Identify which cell holds the provided text, then report its [X, Y] central coordinate. 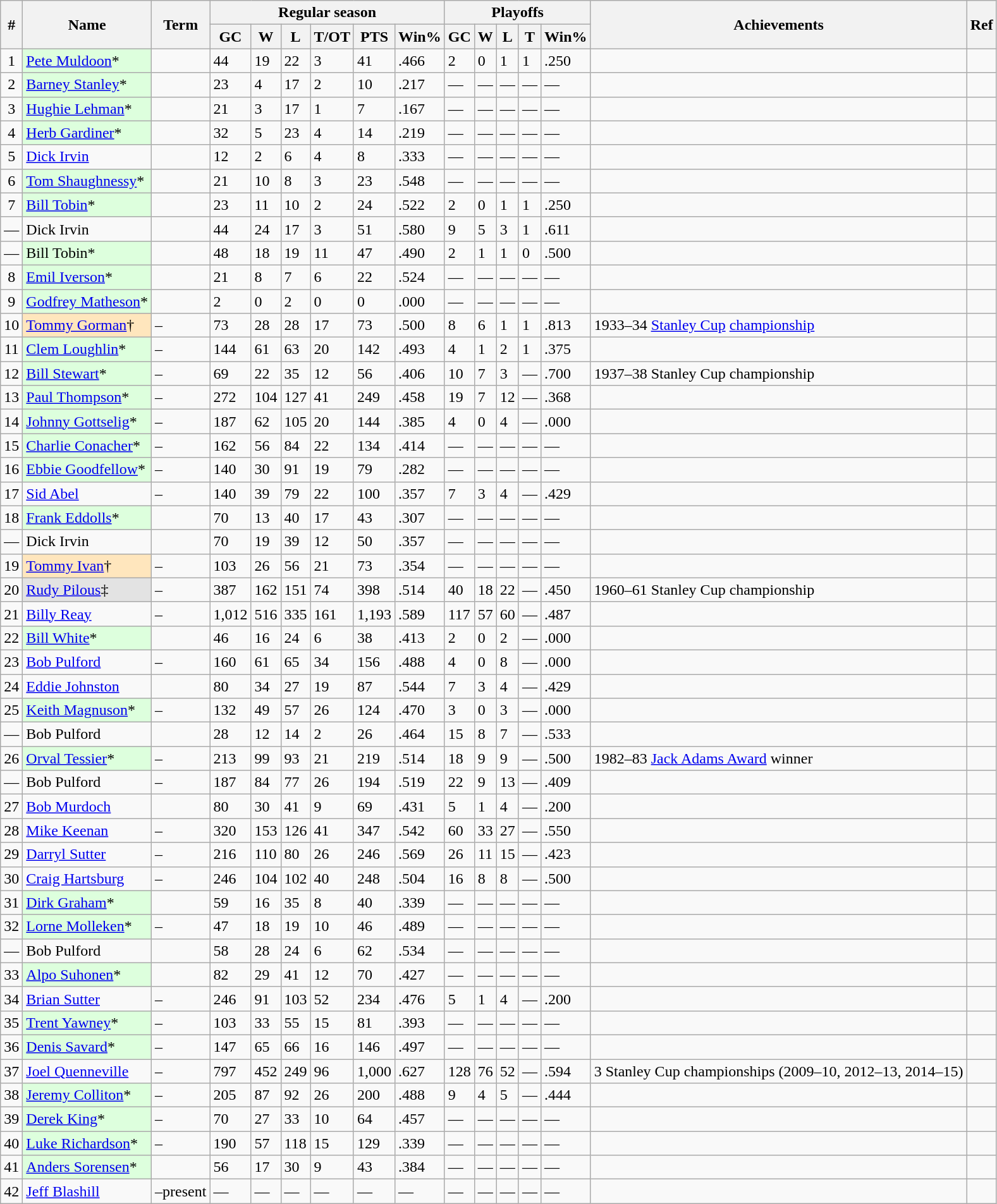
82 [230, 975]
1960–61 Stanley Cup championship [779, 590]
205 [230, 1095]
190 [230, 1143]
.519 [420, 782]
100 [374, 494]
.217 [420, 85]
Bob Murdoch [87, 806]
160 [230, 662]
T [530, 37]
96 [332, 1071]
50 [374, 542]
.524 [420, 277]
1933–34 Stanley Cup championship [779, 325]
248 [374, 879]
Herb Gardiner* [87, 133]
Playoffs [517, 13]
Mike Keenan [87, 830]
Joel Quenneville [87, 1071]
.700 [565, 374]
PTS [374, 37]
74 [332, 590]
151 [296, 590]
1,193 [374, 614]
.466 [420, 61]
398 [374, 590]
.423 [565, 854]
55 [296, 1023]
194 [374, 782]
146 [374, 1047]
99 [266, 758]
132 [230, 710]
.385 [420, 422]
117 [459, 614]
.413 [420, 638]
110 [266, 854]
Bill White* [87, 638]
Bill Stewart* [87, 374]
127 [296, 398]
1982–83 Jack Adams Award winner [779, 758]
1,012 [230, 614]
142 [374, 350]
Jeff Blashill [87, 1191]
Emil Iverson* [87, 277]
387 [230, 590]
124 [374, 710]
.427 [420, 975]
105 [296, 422]
81 [374, 1023]
347 [374, 830]
66 [296, 1047]
Brian Sutter [87, 999]
63 [296, 350]
.354 [420, 566]
Regular season [327, 13]
25 [11, 710]
147 [230, 1047]
Rudy Pilous‡ [87, 590]
93 [296, 758]
Billy Reay [87, 614]
797 [230, 1071]
Tommy Gorman† [87, 325]
49 [266, 710]
–present [181, 1191]
.504 [420, 879]
Alpo Suhonen* [87, 975]
77 [296, 782]
.497 [420, 1047]
59 [230, 903]
.580 [420, 229]
126 [296, 830]
.409 [565, 782]
Dirk Graham* [87, 903]
37 [11, 1071]
51 [374, 229]
234 [374, 999]
Jeremy Colliton* [87, 1095]
.489 [420, 927]
.431 [420, 806]
129 [374, 1143]
200 [374, 1095]
58 [230, 951]
31 [11, 903]
272 [230, 398]
1937–38 Stanley Cup championship [779, 374]
64 [374, 1119]
Keith Magnuson* [87, 710]
.384 [420, 1167]
Derek King* [87, 1119]
Frank Eddolls* [87, 518]
.476 [420, 999]
.333 [420, 157]
Ref [981, 25]
118 [296, 1143]
.393 [420, 1023]
.375 [565, 350]
.282 [420, 470]
48 [230, 253]
Tom Shaughnessy* [87, 181]
Trent Yawney* [87, 1023]
Godfrey Matheson* [87, 301]
.444 [565, 1095]
Orval Tessier* [87, 758]
.534 [420, 951]
Luke Richardson* [87, 1143]
219 [374, 758]
Barney Stanley* [87, 85]
.487 [565, 614]
Achievements [779, 25]
.464 [420, 734]
Craig Hartsburg [87, 879]
Hughie Lehman* [87, 109]
36 [11, 1047]
.550 [565, 830]
Johnny Gottselig* [87, 422]
# [11, 25]
320 [230, 830]
.219 [420, 133]
.457 [420, 1119]
161 [332, 614]
Tommy Ivan† [87, 566]
.533 [565, 734]
Name [87, 25]
Pete Muldoon* [87, 61]
.458 [420, 398]
42 [11, 1191]
Paul Thompson* [87, 398]
153 [266, 830]
Denis Savard* [87, 1047]
335 [296, 614]
.542 [420, 830]
.414 [420, 446]
.594 [565, 1071]
.569 [420, 854]
102 [296, 879]
Lorne Molleken* [87, 927]
Charlie Conacher* [87, 446]
.544 [420, 686]
.490 [420, 253]
.450 [565, 590]
128 [459, 1071]
92 [296, 1095]
.548 [420, 181]
1,000 [374, 1071]
.589 [420, 614]
134 [374, 446]
.522 [420, 205]
.368 [565, 398]
216 [230, 854]
Eddie Johnston [87, 686]
.627 [420, 1071]
Ebbie Goodfellow* [87, 470]
3 Stanley Cup championships (2009–10, 2012–13, 2014–15) [779, 1071]
Anders Sorensen* [87, 1167]
.307 [420, 518]
.167 [420, 109]
.611 [565, 229]
Darryl Sutter [87, 854]
T/OT [332, 37]
.470 [420, 710]
Clem Loughlin* [87, 350]
.813 [565, 325]
213 [230, 758]
Term [181, 25]
Sid Abel [87, 494]
76 [486, 1071]
516 [266, 614]
156 [374, 662]
452 [266, 1071]
.493 [420, 350]
.406 [420, 374]
